Find where the given text appears and provide that cell's center as (x, y) coordinate. 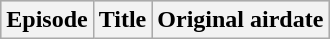
Episode (47, 20)
Title (122, 20)
Original airdate (240, 20)
